Return the [X, Y] coordinate for the center point of the cell that contains the specified text.  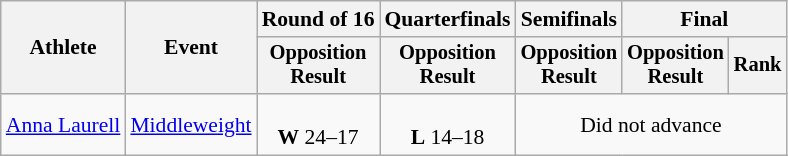
Quarterfinals [448, 19]
Rank [758, 66]
Middleweight [190, 124]
Event [190, 48]
Did not advance [652, 124]
Round of 16 [318, 19]
Athlete [64, 48]
L 14–18 [448, 124]
Anna Laurell [64, 124]
Semifinals [570, 19]
W 24–17 [318, 124]
Final [704, 19]
